Provide the (X, Y) coordinate of the cell's center where the given text is located.  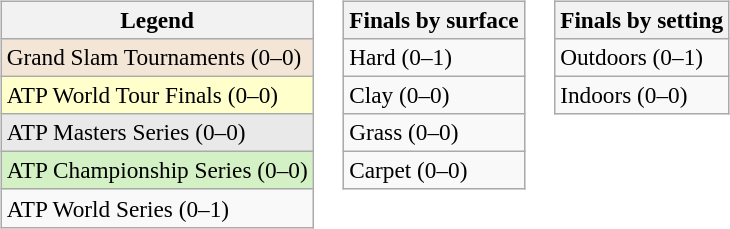
Finals by setting (642, 20)
Grand Slam Tournaments (0–0) (157, 57)
ATP World Series (0–1) (157, 208)
Hard (0–1) (434, 57)
ATP Masters Series (0–0) (157, 133)
ATP Championship Series (0–0) (157, 171)
Finals by surface (434, 20)
Outdoors (0–1) (642, 57)
ATP World Tour Finals (0–0) (157, 95)
Grass (0–0) (434, 133)
Clay (0–0) (434, 95)
Carpet (0–0) (434, 171)
Legend (157, 20)
Indoors (0–0) (642, 95)
